For the text-containing cell, return its midpoint in [X, Y] coordinate format. 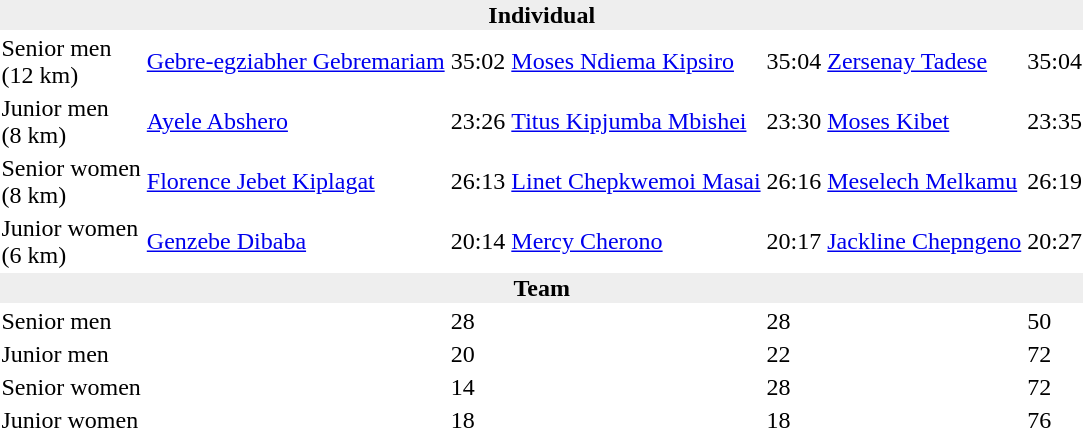
Senior women [71, 387]
14 [478, 387]
22 [794, 354]
20:14 [478, 242]
Titus Kipjumba Mbishei [636, 122]
26:13 [478, 182]
Zersenay Tadese [924, 62]
Junior men [71, 354]
Florence Jebet Kiplagat [296, 182]
Mercy Cherono [636, 242]
Genzebe Dibaba [296, 242]
Moses Kibet [924, 122]
Jackline Chepngeno [924, 242]
26:16 [794, 182]
Gebre-egziabher Gebremariam [296, 62]
20:17 [794, 242]
Junior men(8 km) [71, 122]
35:04 [794, 62]
23:26 [478, 122]
20 [478, 354]
Individual [542, 15]
35:02 [478, 62]
Team [542, 288]
Senior men [71, 321]
Meselech Melkamu [924, 182]
Moses Ndiema Kipsiro [636, 62]
Senior men(12 km) [71, 62]
Senior women(8 km) [71, 182]
Junior women(6 km) [71, 242]
23:30 [794, 122]
Ayele Abshero [296, 122]
Linet Chepkwemoi Masai [636, 182]
